Determine the (X, Y) coordinate at the center of the cell enclosing the given text.  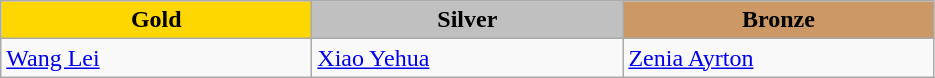
Zenia Ayrton (778, 58)
Bronze (778, 20)
Wang Lei (156, 58)
Xiao Yehua (468, 58)
Silver (468, 20)
Gold (156, 20)
